Return the [x, y] coordinate for the center point of the cell that contains the specified text.  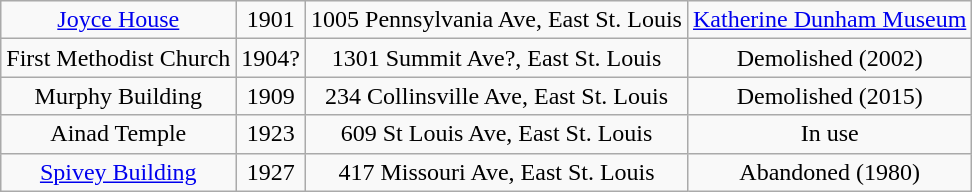
Demolished (2002) [829, 58]
Murphy Building [118, 96]
1904? [271, 58]
1927 [271, 172]
Ainad Temple [118, 134]
1909 [271, 96]
1901 [271, 20]
First Methodist Church [118, 58]
Demolished (2015) [829, 96]
234 Collinsville Ave, East St. Louis [497, 96]
1301 Summit Ave?, East St. Louis [497, 58]
In use [829, 134]
Abandoned (1980) [829, 172]
1923 [271, 134]
609 St Louis Ave, East St. Louis [497, 134]
Joyce House [118, 20]
Katherine Dunham Museum [829, 20]
1005 Pennsylvania Ave, East St. Louis [497, 20]
417 Missouri Ave, East St. Louis [497, 172]
Spivey Building [118, 172]
